Pinpoint the cell where the given text exists, returning its [x, y] midpoint coordinate. 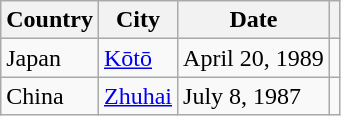
Kōtō [138, 58]
Date [254, 20]
Country [50, 20]
Zhuhai [138, 96]
China [50, 96]
April 20, 1989 [254, 58]
City [138, 20]
July 8, 1987 [254, 96]
Japan [50, 58]
